Find where the given text appears and provide that cell's center as [x, y] coordinate. 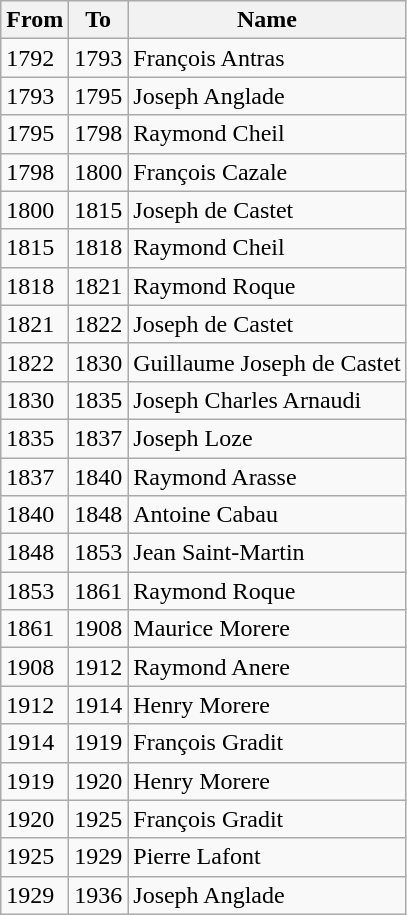
To [98, 20]
From [35, 20]
Joseph Loze [267, 438]
Raymond Anere [267, 667]
François Antras [267, 58]
1936 [98, 895]
Pierre Lafont [267, 857]
François Cazale [267, 172]
Raymond Arasse [267, 477]
Name [267, 20]
Maurice Morere [267, 629]
Guillaume Joseph de Castet [267, 362]
Joseph Charles Arnaudi [267, 400]
1792 [35, 58]
Jean Saint-Martin [267, 553]
Antoine Cabau [267, 515]
